From the cell containing the given text, extract its center point as (X, Y) coordinate. 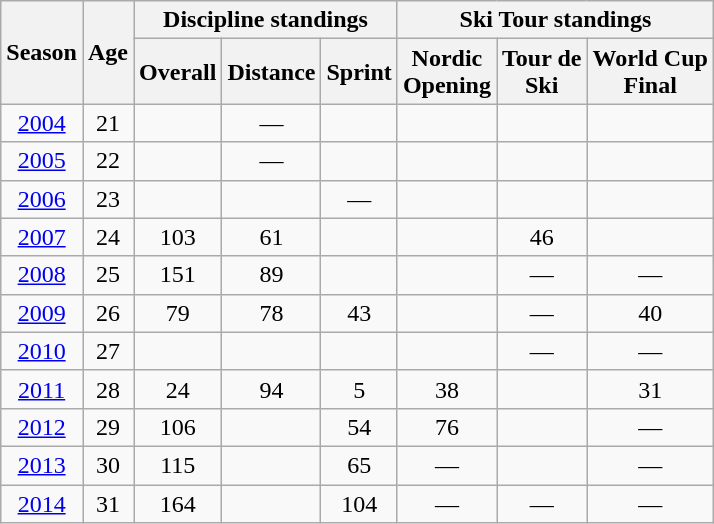
106 (178, 427)
22 (108, 161)
2009 (42, 313)
28 (108, 389)
2013 (42, 465)
30 (108, 465)
2014 (42, 503)
2012 (42, 427)
2005 (42, 161)
Age (108, 52)
2011 (42, 389)
2007 (42, 237)
Ski Tour standings (555, 20)
5 (359, 389)
115 (178, 465)
Discipline standings (266, 20)
25 (108, 275)
26 (108, 313)
Overall (178, 72)
104 (359, 503)
2008 (42, 275)
Season (42, 52)
38 (446, 389)
29 (108, 427)
2006 (42, 199)
21 (108, 123)
40 (650, 313)
94 (272, 389)
2004 (42, 123)
89 (272, 275)
46 (541, 237)
61 (272, 237)
World CupFinal (650, 72)
151 (178, 275)
43 (359, 313)
Tour deSki (541, 72)
27 (108, 351)
164 (178, 503)
79 (178, 313)
78 (272, 313)
Distance (272, 72)
65 (359, 465)
NordicOpening (446, 72)
103 (178, 237)
2010 (42, 351)
23 (108, 199)
54 (359, 427)
Sprint (359, 72)
76 (446, 427)
